Output the (X, Y) coordinate of the center of the cell containing the given text.  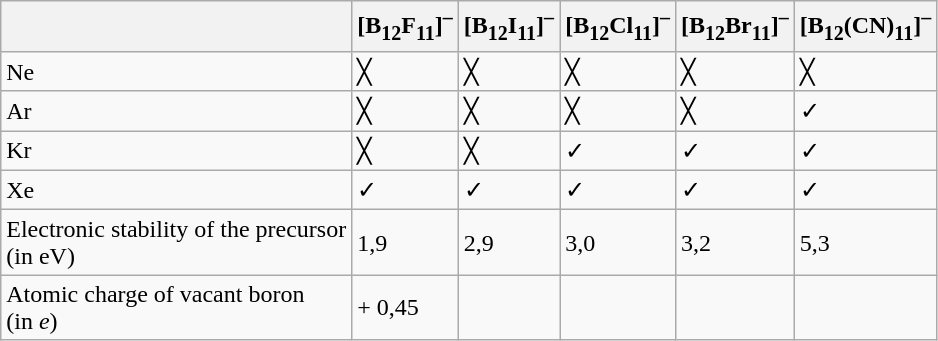
[B12(CN)11]– (866, 26)
+ 0,45 (406, 308)
Ne (176, 72)
[B12I11]– (508, 26)
5,3 (866, 242)
[B12F11]– (406, 26)
2,9 (508, 242)
[B12Cl11]– (618, 26)
Atomic charge of vacant boron(in e) (176, 308)
1,9 (406, 242)
3,2 (736, 242)
[B12Br11]– (736, 26)
Ar (176, 111)
3,0 (618, 242)
Kr (176, 151)
Electronic stability of the precursor(in eV) (176, 242)
Xe (176, 190)
